Extract the [x, y] coordinate from the center of the cell holding the provided text.  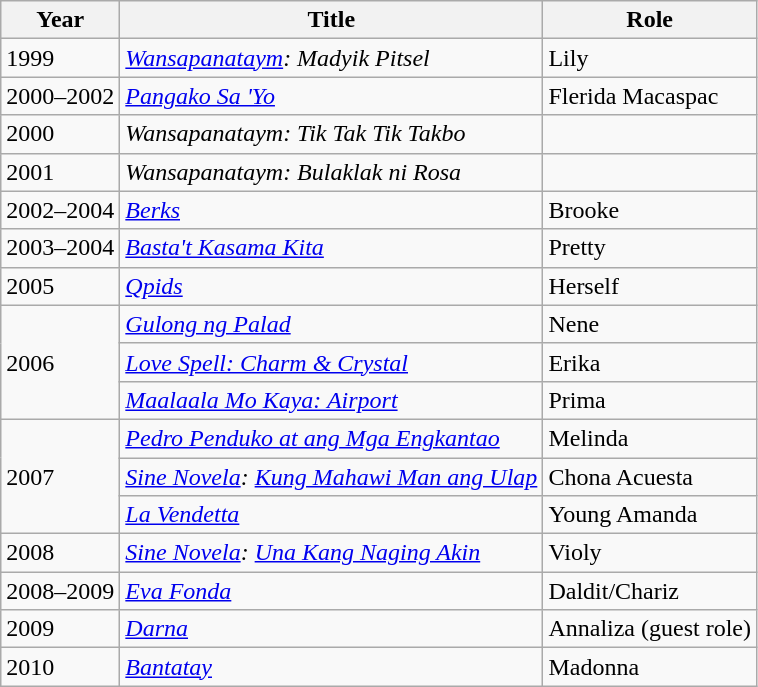
2007 [60, 476]
Violy [650, 553]
Flerida Macaspac [650, 96]
2002–2004 [60, 210]
Role [650, 20]
Erika [650, 362]
Bantatay [332, 667]
Prima [650, 400]
Pretty [650, 248]
Eva Fonda [332, 591]
2009 [60, 629]
Title [332, 20]
Love Spell: Charm & Crystal [332, 362]
Melinda [650, 438]
Berks [332, 210]
Brooke [650, 210]
1999 [60, 58]
Herself [650, 286]
Nene [650, 324]
Pangako Sa 'Yo [332, 96]
2005 [60, 286]
Lily [650, 58]
Daldit/Chariz [650, 591]
Qpids [332, 286]
Darna [332, 629]
2010 [60, 667]
Young Amanda [650, 515]
Wansapanataym: Bulaklak ni Rosa [332, 172]
Sine Novela: Una Kang Naging Akin [332, 553]
Chona Acuesta [650, 477]
Year [60, 20]
Basta't Kasama Kita [332, 248]
Maalaala Mo Kaya: Airport [332, 400]
2000 [60, 134]
Annaliza (guest role) [650, 629]
2006 [60, 362]
Wansapanataym: Madyik Pitsel [332, 58]
2000–2002 [60, 96]
2008 [60, 553]
Gulong ng Palad [332, 324]
2008–2009 [60, 591]
Pedro Penduko at ang Mga Engkantao [332, 438]
2003–2004 [60, 248]
Madonna [650, 667]
Wansapanataym: Tik Tak Tik Takbo [332, 134]
2001 [60, 172]
La Vendetta [332, 515]
Sine Novela: Kung Mahawi Man ang Ulap [332, 477]
